Scan for the cell matching the given text and deliver its (X, Y) coordinate at center. 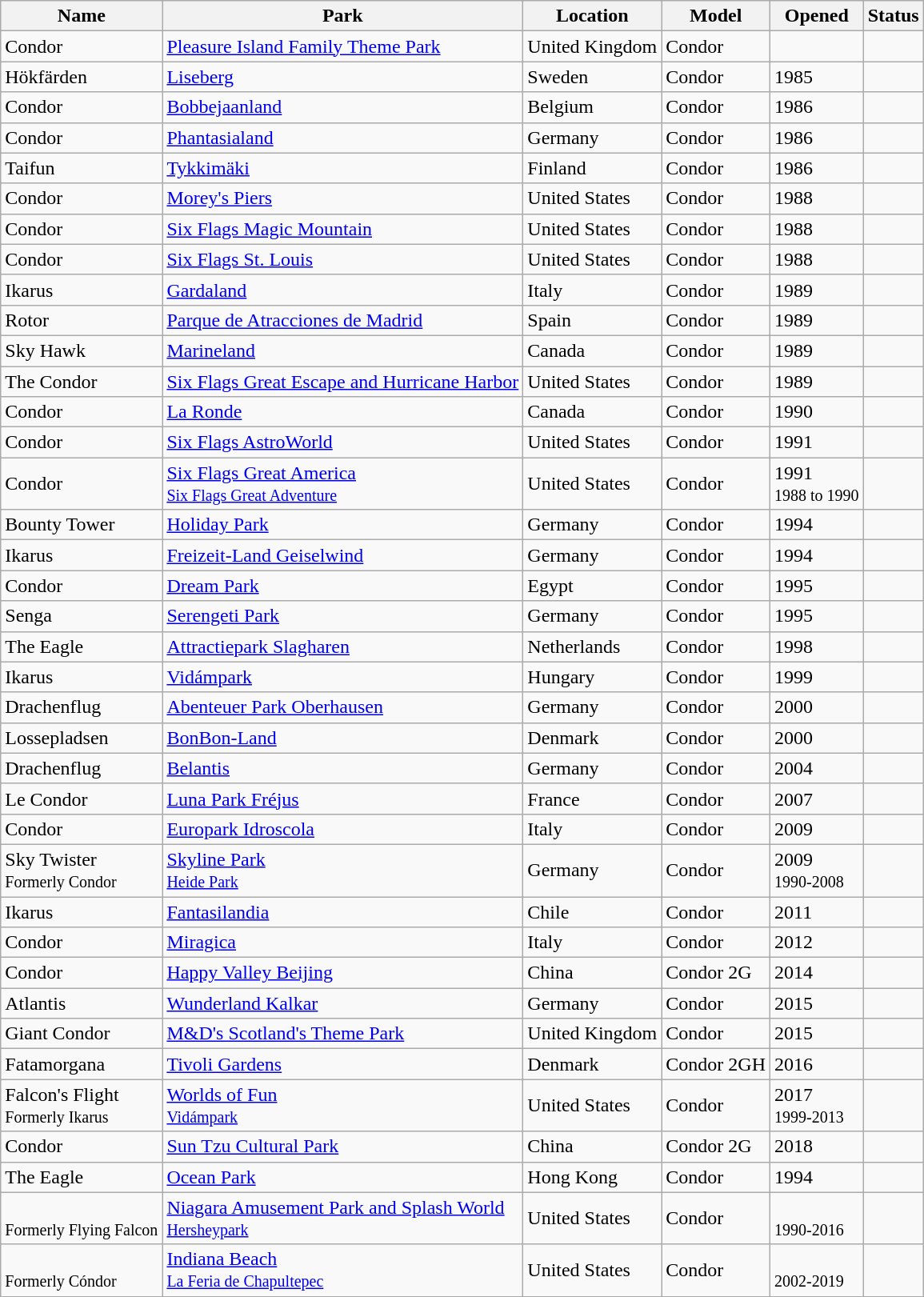
Freizeit-Land Geiselwind (342, 555)
2012 (818, 943)
Parque de Atracciones de Madrid (342, 320)
Ocean Park (342, 1177)
Skyline ParkHeide Park (342, 871)
Le Condor (82, 799)
Vidámpark (342, 677)
Serengeti Park (342, 616)
Worlds of FunVidámpark (342, 1106)
Spain (592, 320)
Marineland (342, 350)
Abenteuer Park Oberhausen (342, 707)
Opened (818, 16)
Six Flags Great AmericaSix Flags Great Adventure (342, 483)
Egypt (592, 586)
Six Flags St. Louis (342, 259)
Belgium (592, 107)
1985 (818, 77)
1998 (818, 646)
The Condor (82, 382)
1990 (818, 412)
Indiana BeachLa Feria de Chapultepec (342, 1271)
Name (82, 16)
Chile (592, 911)
Condor 2GH (716, 1064)
Gardaland (342, 290)
Sky TwisterFormerly Condor (82, 871)
Fantasilandia (342, 911)
Sun Tzu Cultural Park (342, 1147)
M&D's Scotland's Theme Park (342, 1034)
1991 (818, 442)
Liseberg (342, 77)
20171999-2013 (818, 1106)
2007 (818, 799)
Finland (592, 168)
Belantis (342, 768)
Niagara Amusement Park and Splash WorldHersheypark (342, 1218)
Luna Park Fréjus (342, 799)
Taifun (82, 168)
Fatamorgana (82, 1064)
La Ronde (342, 412)
Phantasialand (342, 138)
20091990-2008 (818, 871)
Tivoli Gardens (342, 1064)
Hong Kong (592, 1177)
Holiday Park (342, 525)
2002-2019 (818, 1271)
Formerly Flying Falcon (82, 1218)
2011 (818, 911)
Sweden (592, 77)
Status (893, 16)
2018 (818, 1147)
Falcon's FlightFormerly Ikarus (82, 1106)
Netherlands (592, 646)
Bounty Tower (82, 525)
Pleasure Island Family Theme Park (342, 46)
2004 (818, 768)
Sky Hawk (82, 350)
Wunderland Kalkar (342, 1003)
Giant Condor (82, 1034)
2009 (818, 829)
Hökfärden (82, 77)
Location (592, 16)
Dream Park (342, 586)
1990-2016 (818, 1218)
Tykkimäki (342, 168)
1999 (818, 677)
Formerly Cóndor (82, 1271)
2016 (818, 1064)
Bobbejaanland (342, 107)
Atlantis (82, 1003)
France (592, 799)
Six Flags Great Escape and Hurricane Harbor (342, 382)
Hungary (592, 677)
Senga (82, 616)
Six Flags AstroWorld (342, 442)
19911988 to 1990 (818, 483)
Six Flags Magic Mountain (342, 229)
Park (342, 16)
BonBon-Land (342, 738)
Europark Idroscola (342, 829)
2014 (818, 973)
Lossepladsen (82, 738)
Morey's Piers (342, 198)
Miragica (342, 943)
Model (716, 16)
Rotor (82, 320)
Happy Valley Beijing (342, 973)
Attractiepark Slagharen (342, 646)
